Return the [X, Y] coordinate for the center point of the cell that contains the specified text.  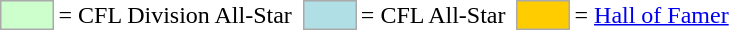
= CFL All-Star [433, 15]
= CFL Division All-Star [175, 15]
